Detect which cell encompasses the target text, then output its (x, y) center coordinate. 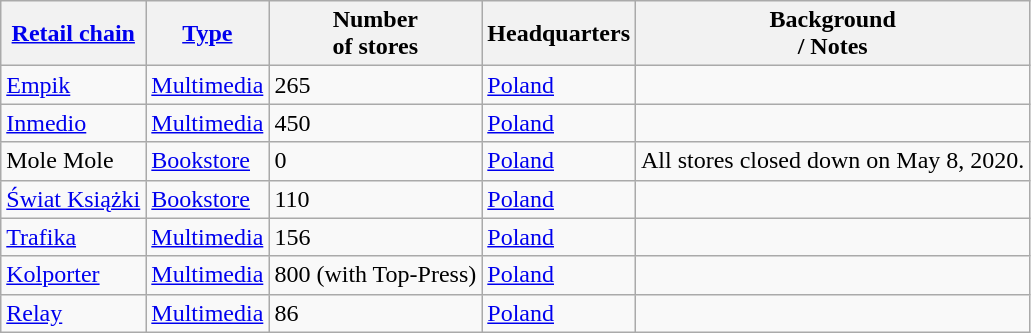
Headquarters (559, 34)
156 (376, 237)
Trafika (74, 237)
Relay (74, 313)
450 (376, 123)
Background/ Notes (833, 34)
86 (376, 313)
Mole Mole (74, 161)
Type (208, 34)
110 (376, 199)
Retail chain (74, 34)
265 (376, 85)
All stores closed down on May 8, 2020. (833, 161)
Numberof stores (376, 34)
Świat Książki (74, 199)
800 (with Top-Press) (376, 275)
Empik (74, 85)
Inmedio (74, 123)
Kolporter (74, 275)
0 (376, 161)
